Identify which cell holds the provided text, then report its (X, Y) central coordinate. 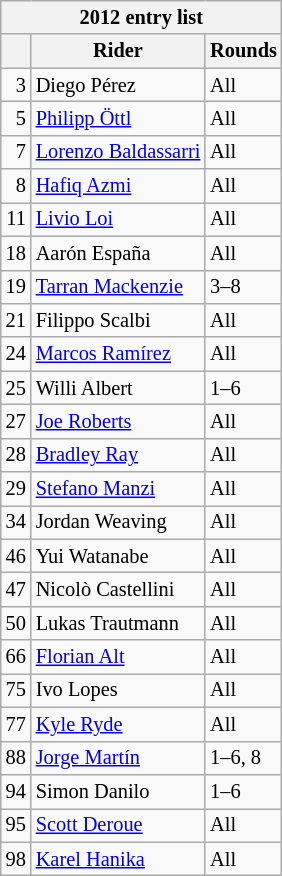
Hafiq Azmi (118, 186)
24 (16, 354)
Filippo Scalbi (118, 320)
Tarran Mackenzie (118, 287)
Lukas Trautmann (118, 623)
5 (16, 118)
Scott Deroue (118, 825)
27 (16, 421)
7 (16, 152)
Diego Pérez (118, 85)
Lorenzo Baldassarri (118, 152)
21 (16, 320)
Livio Loi (118, 219)
Willi Albert (118, 388)
88 (16, 758)
Nicolò Castellini (118, 589)
98 (16, 859)
Rider (118, 51)
2012 entry list (142, 17)
11 (16, 219)
94 (16, 791)
Marcos Ramírez (118, 354)
8 (16, 186)
Karel Hanika (118, 859)
47 (16, 589)
Ivo Lopes (118, 690)
Kyle Ryde (118, 724)
18 (16, 253)
50 (16, 623)
75 (16, 690)
Rounds (244, 51)
Stefano Manzi (118, 489)
Jordan Weaving (118, 522)
Philipp Öttl (118, 118)
Joe Roberts (118, 421)
66 (16, 657)
Simon Danilo (118, 791)
19 (16, 287)
34 (16, 522)
1–6, 8 (244, 758)
28 (16, 455)
Yui Watanabe (118, 556)
Jorge Martín (118, 758)
95 (16, 825)
77 (16, 724)
25 (16, 388)
29 (16, 489)
3–8 (244, 287)
3 (16, 85)
Bradley Ray (118, 455)
Aarón España (118, 253)
46 (16, 556)
Florian Alt (118, 657)
